Locate the cell with the specified text and output its (x, y) center coordinate. 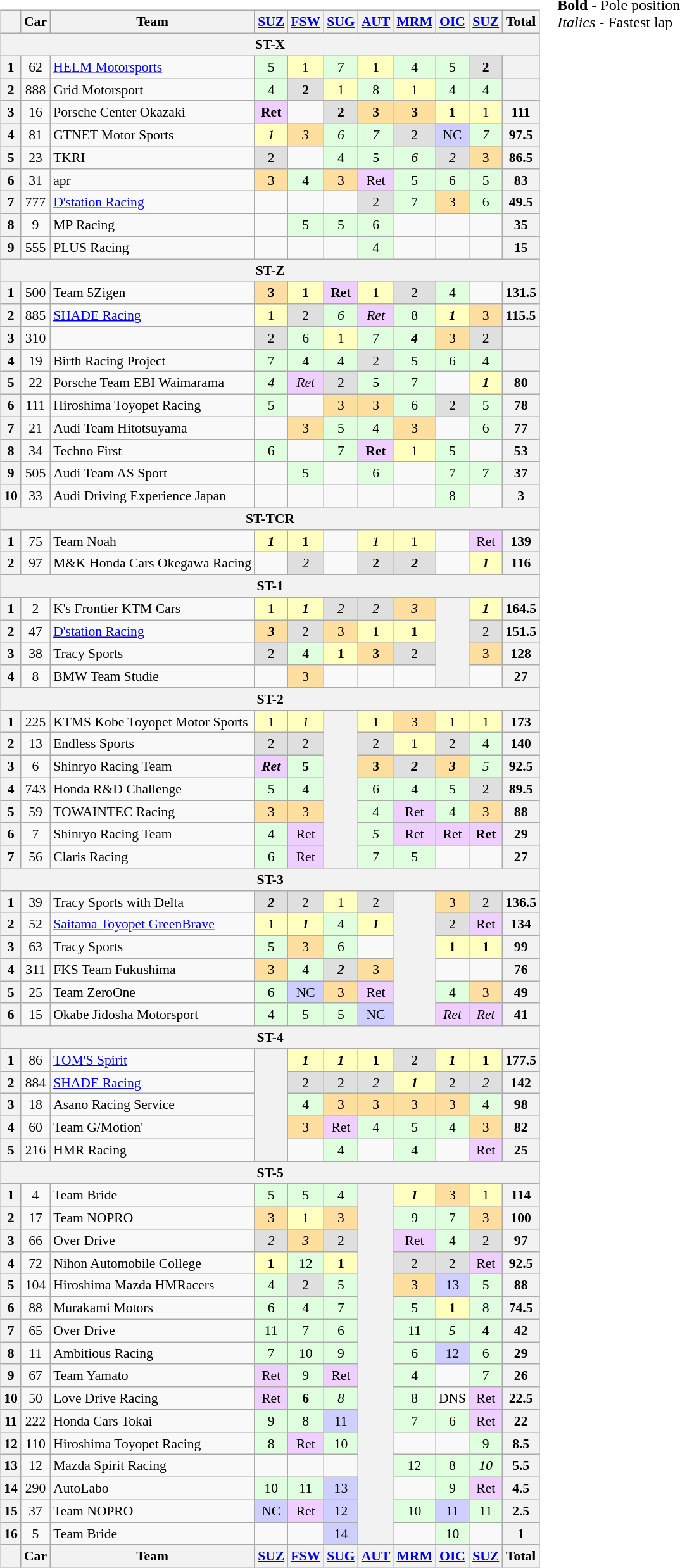
Team 5Zigen (152, 293)
67 (35, 1375)
5.5 (520, 1466)
22.5 (520, 1398)
134 (520, 925)
BMW Team Studie (152, 676)
777 (35, 203)
142 (520, 1082)
Team G/Motion' (152, 1127)
136.5 (520, 902)
140 (520, 744)
Endless Sports (152, 744)
505 (35, 473)
82 (520, 1127)
72 (35, 1263)
33 (35, 496)
Love Drive Racing (152, 1398)
8.5 (520, 1443)
M&K Honda Cars Okegawa Racing (152, 564)
42 (520, 1331)
Tracy Sports with Delta (152, 902)
62 (35, 67)
ST-4 (270, 1037)
17 (35, 1218)
Audi Team Hitotsuyama (152, 428)
Team ZeroOne (152, 992)
173 (520, 721)
290 (35, 1488)
Nihon Automobile College (152, 1263)
555 (35, 248)
131.5 (520, 293)
GTNET Motor Sports (152, 135)
Asano Racing Service (152, 1105)
HMR Racing (152, 1150)
FKS Team Fukushima (152, 970)
TKRI (152, 158)
100 (520, 1218)
65 (35, 1331)
80 (520, 383)
Techno First (152, 451)
56 (35, 857)
Hiroshima Mazda HMRacers (152, 1286)
164.5 (520, 609)
177.5 (520, 1060)
34 (35, 451)
Porsche Team EBI Waimarama (152, 383)
66 (35, 1241)
75 (35, 541)
23 (35, 158)
35 (520, 225)
Honda R&D Challenge (152, 789)
63 (35, 947)
81 (35, 135)
216 (35, 1150)
Audi Team AS Sport (152, 473)
114 (520, 1195)
99 (520, 947)
59 (35, 812)
ST-2 (270, 699)
31 (35, 180)
86 (35, 1060)
104 (35, 1286)
49 (520, 992)
83 (520, 180)
K's Frontier KTM Cars (152, 609)
116 (520, 564)
39 (35, 902)
Claris Racing (152, 857)
310 (35, 338)
ST-1 (270, 586)
500 (35, 293)
Grid Motorsport (152, 90)
97.5 (520, 135)
110 (35, 1443)
115.5 (520, 315)
89.5 (520, 789)
DNS (452, 1398)
21 (35, 428)
76 (520, 970)
86.5 (520, 158)
ST-X (270, 44)
Honda Cars Tokai (152, 1421)
Murakami Motors (152, 1308)
ST-5 (270, 1173)
884 (35, 1082)
MP Racing (152, 225)
222 (35, 1421)
885 (35, 315)
ST-TCR (270, 519)
53 (520, 451)
49.5 (520, 203)
77 (520, 428)
139 (520, 541)
50 (35, 1398)
18 (35, 1105)
TOWAINTEC Racing (152, 812)
Saitama Toyopet GreenBrave (152, 925)
Team Yamato (152, 1375)
Okabe Jidosha Motorsport (152, 1015)
78 (520, 405)
60 (35, 1127)
ST-Z (270, 270)
225 (35, 721)
KTMS Kobe Toyopet Motor Sports (152, 721)
743 (35, 789)
4.5 (520, 1488)
Porsche Center Okazaki (152, 112)
Mazda Spirit Racing (152, 1466)
74.5 (520, 1308)
2.5 (520, 1511)
apr (152, 180)
311 (35, 970)
Audi Driving Experience Japan (152, 496)
38 (35, 654)
26 (520, 1375)
19 (35, 360)
98 (520, 1105)
52 (35, 925)
128 (520, 654)
47 (35, 631)
41 (520, 1015)
PLUS Racing (152, 248)
Ambitious Racing (152, 1353)
888 (35, 90)
HELM Motorsports (152, 67)
ST-3 (270, 880)
Birth Racing Project (152, 360)
Team Noah (152, 541)
TOM'S Spirit (152, 1060)
AutoLabo (152, 1488)
151.5 (520, 631)
